Pinpoint the cell where the given text exists, returning its (X, Y) midpoint coordinate. 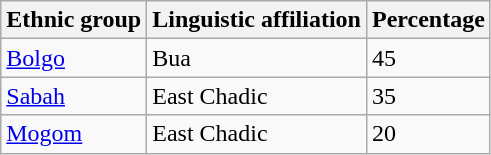
Bolgo (74, 58)
Sabah (74, 96)
Percentage (428, 20)
Mogom (74, 134)
20 (428, 134)
45 (428, 58)
Linguistic affiliation (257, 20)
Bua (257, 58)
35 (428, 96)
Ethnic group (74, 20)
